Locate the cell with the specified text and output its (X, Y) center coordinate. 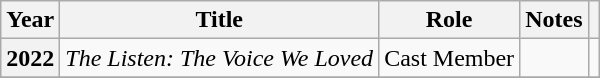
Title (220, 20)
Notes (554, 20)
2022 (30, 58)
Cast Member (450, 58)
Year (30, 20)
Role (450, 20)
The Listen: The Voice We Loved (220, 58)
